Determine the (x, y) coordinate at the center of the cell enclosing the given text.  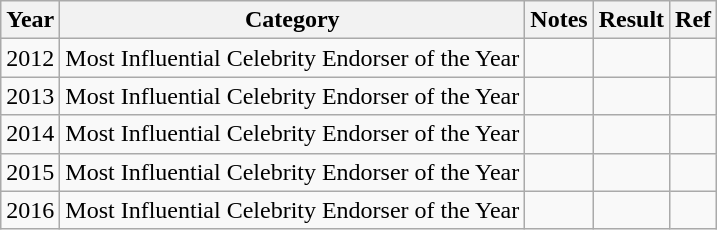
2015 (30, 172)
Year (30, 20)
2016 (30, 210)
2014 (30, 134)
Category (292, 20)
Ref (694, 20)
Result (631, 20)
Notes (559, 20)
2012 (30, 58)
2013 (30, 96)
